Pinpoint the cell where the given text exists, returning its (x, y) midpoint coordinate. 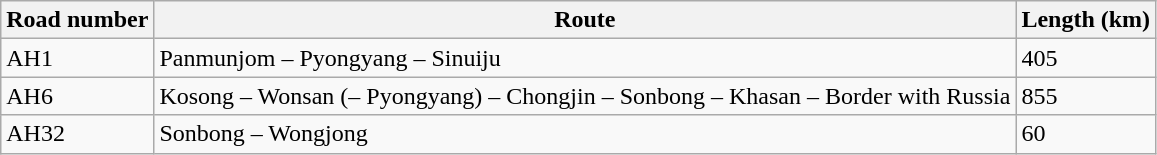
Panmunjom – Pyongyang – Sinuiju (585, 58)
60 (1086, 134)
Road number (78, 20)
405 (1086, 58)
855 (1086, 96)
Route (585, 20)
AH6 (78, 96)
AH32 (78, 134)
Sonbong – Wongjong (585, 134)
AH1 (78, 58)
Length (km) (1086, 20)
Kosong – Wonsan (– Pyongyang) – Chongjin – Sonbong – Khasan – Border with Russia (585, 96)
